Identify which cell holds the provided text, then report its [X, Y] central coordinate. 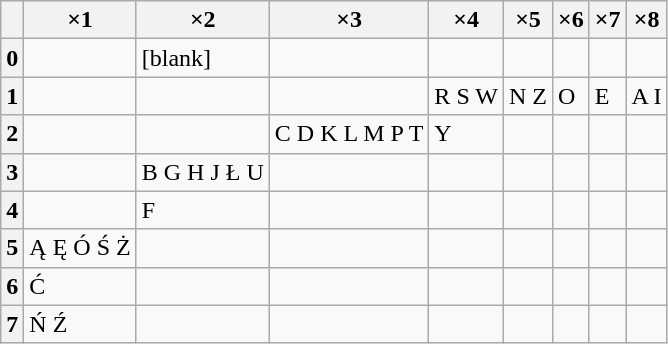
4 [12, 210]
×8 [646, 20]
Y [466, 134]
×1 [80, 20]
Ą Ę Ó Ś Ż [80, 248]
×4 [466, 20]
6 [12, 286]
B G H J Ł U [202, 172]
5 [12, 248]
1 [12, 96]
C D K L M P T [349, 134]
×2 [202, 20]
Ć [80, 286]
3 [12, 172]
×7 [608, 20]
Ń Ź [80, 324]
E [608, 96]
2 [12, 134]
O [572, 96]
×3 [349, 20]
R S W [466, 96]
×5 [528, 20]
7 [12, 324]
×6 [572, 20]
A I [646, 96]
F [202, 210]
[blank] [202, 58]
N Z [528, 96]
0 [12, 58]
